Detect which cell encompasses the target text, then output its [X, Y] center coordinate. 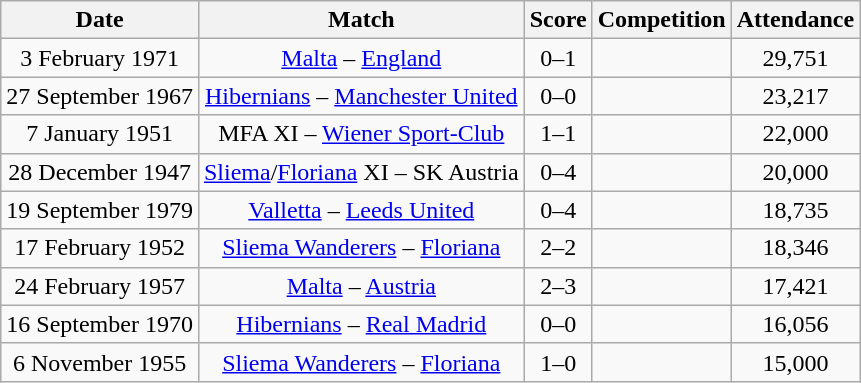
Score [558, 20]
Hibernians – Manchester United [361, 96]
27 September 1967 [100, 96]
Hibernians – Real Madrid [361, 324]
6 November 1955 [100, 362]
17 February 1952 [100, 248]
Attendance [795, 20]
MFA XI – Wiener Sport-Club [361, 134]
24 February 1957 [100, 286]
Match [361, 20]
7 January 1951 [100, 134]
29,751 [795, 58]
18,346 [795, 248]
Malta – Austria [361, 286]
28 December 1947 [100, 172]
0–1 [558, 58]
Malta – England [361, 58]
22,000 [795, 134]
1–1 [558, 134]
23,217 [795, 96]
2–3 [558, 286]
Competition [662, 20]
15,000 [795, 362]
Valletta – Leeds United [361, 210]
1–0 [558, 362]
Date [100, 20]
17,421 [795, 286]
2–2 [558, 248]
16 September 1970 [100, 324]
18,735 [795, 210]
20,000 [795, 172]
19 September 1979 [100, 210]
Sliema/Floriana XI – SK Austria [361, 172]
16,056 [795, 324]
3 February 1971 [100, 58]
